Capture the cell that displays the provided text and extract its [x, y] central coordinate. 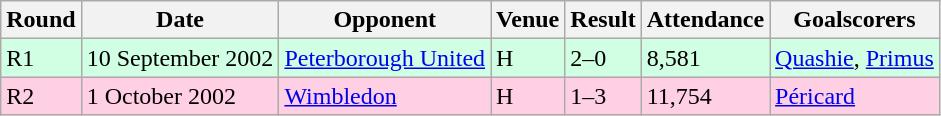
10 September 2002 [180, 58]
Goalscorers [855, 20]
Date [180, 20]
Peterborough United [385, 58]
1–3 [603, 96]
8,581 [705, 58]
R2 [41, 96]
Wimbledon [385, 96]
11,754 [705, 96]
Péricard [855, 96]
1 October 2002 [180, 96]
Quashie, Primus [855, 58]
Venue [528, 20]
Opponent [385, 20]
2–0 [603, 58]
R1 [41, 58]
Result [603, 20]
Round [41, 20]
Attendance [705, 20]
